Determine the [X, Y] coordinate at the center of the cell enclosing the given text.  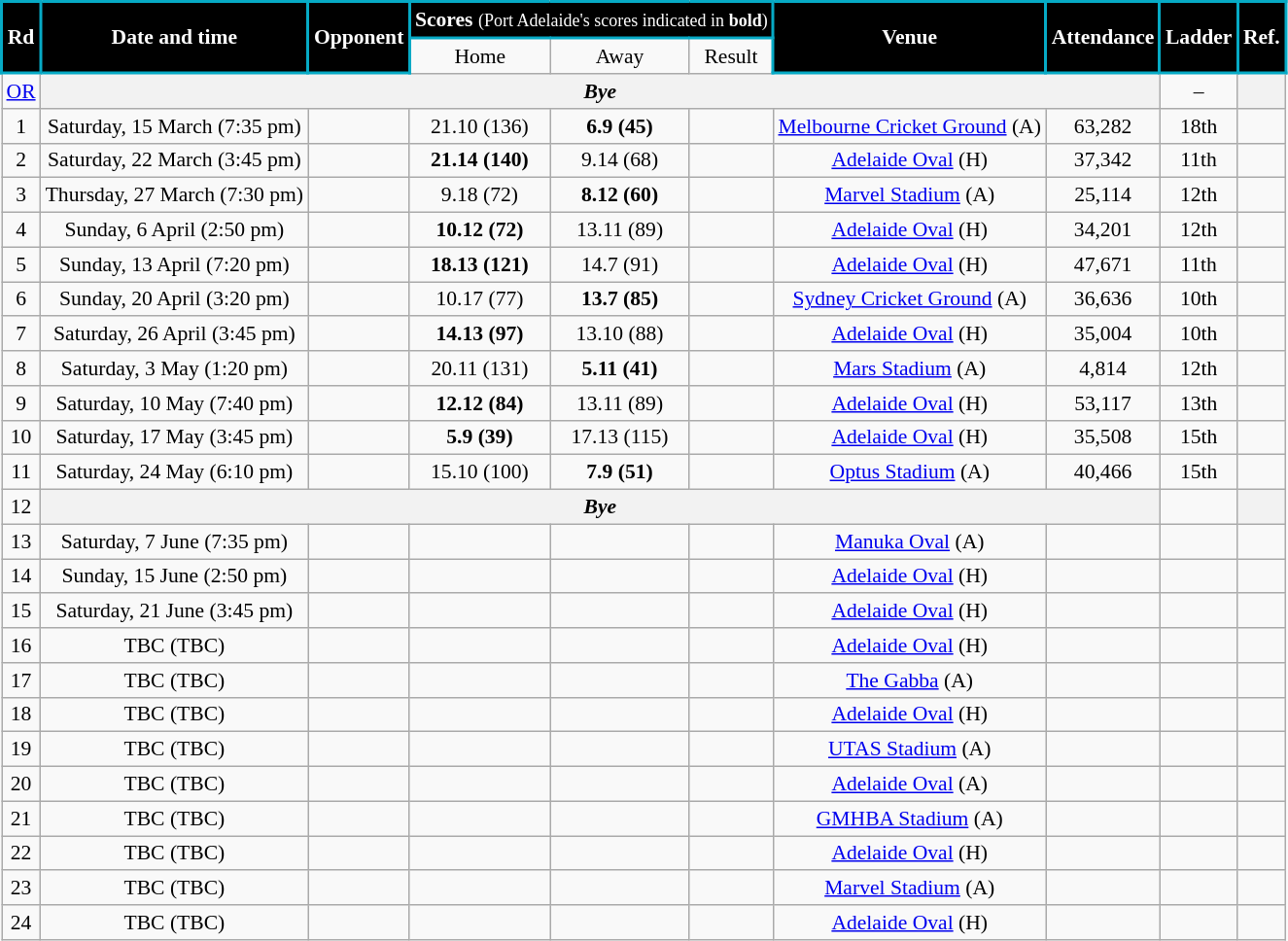
12.12 (84) [480, 403]
Optus Stadium (A) [909, 472]
13.10 (88) [620, 334]
Saturday, 17 May (3:45 pm) [175, 437]
15.10 (100) [480, 472]
Ref. [1262, 38]
10.12 (72) [480, 230]
20 [21, 784]
4,814 [1102, 368]
35,004 [1102, 334]
14.13 (97) [480, 334]
13 [21, 541]
7 [21, 334]
4 [21, 230]
13th [1199, 403]
63,282 [1102, 126]
Attendance [1102, 38]
47,671 [1102, 264]
17.13 (115) [620, 437]
Sunday, 6 April (2:50 pm) [175, 230]
34,201 [1102, 230]
35,508 [1102, 437]
Saturday, 15 March (7:35 pm) [175, 126]
Saturday, 3 May (1:20 pm) [175, 368]
5.11 (41) [620, 368]
OR [21, 90]
Saturday, 24 May (6:10 pm) [175, 472]
24 [21, 923]
Result [731, 55]
9.14 (68) [620, 160]
Date and time [175, 38]
Saturday, 21 June (3:45 pm) [175, 611]
3 [21, 195]
18 [21, 714]
53,117 [1102, 403]
– [1199, 90]
14 [21, 576]
1 [21, 126]
22 [21, 854]
25,114 [1102, 195]
13.7 (85) [620, 299]
GMHBA Stadium (A) [909, 819]
9 [21, 403]
10 [21, 437]
UTAS Stadium (A) [909, 749]
5 [21, 264]
15 [21, 611]
Mars Stadium (A) [909, 368]
18.13 (121) [480, 264]
Home [480, 55]
Saturday, 22 March (3:45 pm) [175, 160]
21.10 (136) [480, 126]
Scores (Port Adelaide's scores indicated in bold) [591, 19]
Sydney Cricket Ground (A) [909, 299]
12 [21, 507]
10.17 (77) [480, 299]
14.7 (91) [620, 264]
Sunday, 13 April (7:20 pm) [175, 264]
6.9 (45) [620, 126]
Saturday, 7 June (7:35 pm) [175, 541]
11 [21, 472]
Saturday, 10 May (7:40 pm) [175, 403]
8.12 (60) [620, 195]
Thursday, 27 March (7:30 pm) [175, 195]
Adelaide Oval (A) [909, 784]
17 [21, 680]
9.18 (72) [480, 195]
Saturday, 26 April (3:45 pm) [175, 334]
37,342 [1102, 160]
Rd [21, 38]
7.9 (51) [620, 472]
Ladder [1199, 38]
20.11 (131) [480, 368]
Sunday, 15 June (2:50 pm) [175, 576]
19 [21, 749]
The Gabba (A) [909, 680]
23 [21, 889]
Manuka Oval (A) [909, 541]
6 [21, 299]
2 [21, 160]
8 [21, 368]
36,636 [1102, 299]
Melbourne Cricket Ground (A) [909, 126]
Venue [909, 38]
Sunday, 20 April (3:20 pm) [175, 299]
18th [1199, 126]
16 [21, 645]
21.14 (140) [480, 160]
Away [620, 55]
5.9 (39) [480, 437]
Opponent [359, 38]
40,466 [1102, 472]
21 [21, 819]
